Return (X, Y) of the center of cell containing provided text 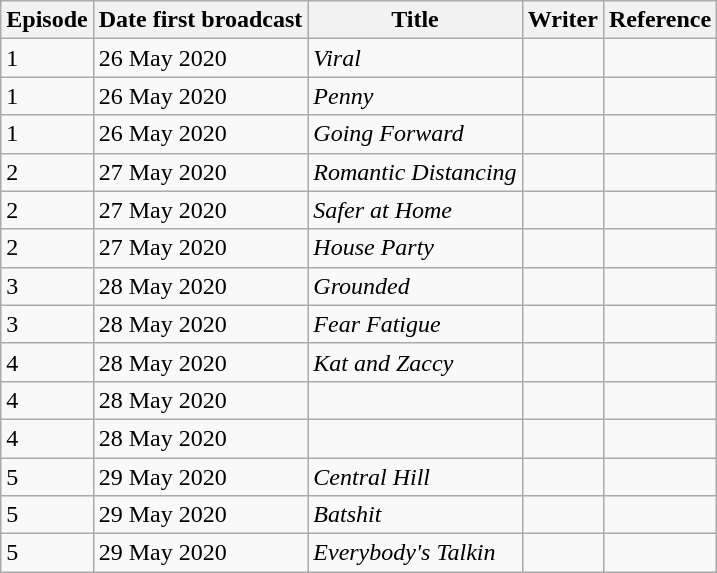
Everybody's Talkin (415, 553)
Kat and Zaccy (415, 362)
Title (415, 20)
Episode (47, 20)
House Party (415, 248)
Romantic Distancing (415, 172)
Viral (415, 58)
Fear Fatigue (415, 324)
Central Hill (415, 477)
Writer (562, 20)
Date first broadcast (200, 20)
Penny (415, 96)
Reference (660, 20)
Batshit (415, 515)
Grounded (415, 286)
Going Forward (415, 134)
Safer at Home (415, 210)
